Find where the given text appears and provide that cell's center as [X, Y] coordinate. 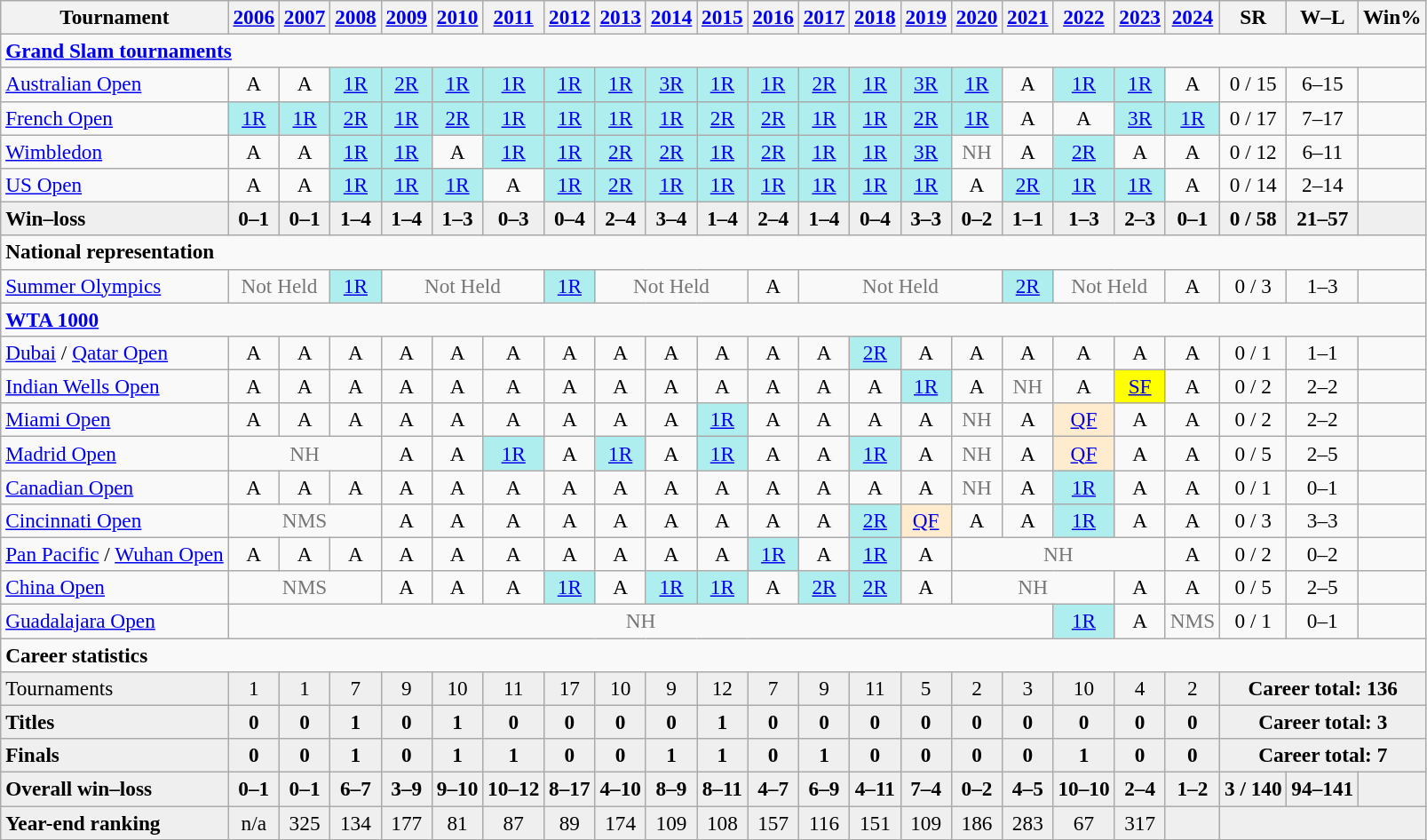
6–11 [1323, 151]
12 [723, 688]
21–57 [1323, 218]
2015 [723, 17]
186 [977, 822]
3–4 [671, 218]
4 [1140, 688]
4–5 [1028, 788]
n/a [254, 822]
0 / 14 [1254, 185]
116 [824, 822]
2012 [570, 17]
10–12 [513, 788]
Career total: 136 [1323, 688]
8–9 [671, 788]
Year-end ranking [115, 822]
2016 [773, 17]
3–9 [407, 788]
6–15 [1323, 84]
0 / 15 [1254, 84]
2018 [876, 17]
3 / 140 [1254, 788]
151 [876, 822]
10–10 [1083, 788]
2006 [254, 17]
2013 [620, 17]
177 [407, 822]
0 / 12 [1254, 151]
Guadalajara Open [115, 621]
2011 [513, 17]
SF [1140, 386]
Summer Olympics [115, 286]
Cincinnati Open [115, 520]
67 [1083, 822]
0 / 58 [1254, 218]
157 [773, 822]
Australian Open [115, 84]
Pan Pacific / Wuhan Open [115, 554]
283 [1028, 822]
Canadian Open [115, 487]
Career total: 3 [1323, 722]
Overall win–loss [115, 788]
4–7 [773, 788]
7–4 [925, 788]
2009 [407, 17]
87 [513, 822]
134 [355, 822]
WTA 1000 [714, 319]
2021 [1028, 17]
US Open [115, 185]
8–17 [570, 788]
81 [456, 822]
2008 [355, 17]
National representation [714, 252]
Grand Slam tournaments [714, 51]
0–3 [513, 218]
4–11 [876, 788]
2–3 [1140, 218]
Titles [115, 722]
17 [570, 688]
Tournament [115, 17]
2023 [1140, 17]
Indian Wells Open [115, 386]
Win–loss [115, 218]
325 [304, 822]
6–9 [824, 788]
2–14 [1323, 185]
Dubai / Qatar Open [115, 353]
Miami Open [115, 420]
2022 [1083, 17]
8–11 [723, 788]
2019 [925, 17]
108 [723, 822]
Career total: 7 [1323, 755]
Win% [1392, 17]
6–7 [355, 788]
French Open [115, 118]
Wimbledon [115, 151]
2017 [824, 17]
1–2 [1192, 788]
4–10 [620, 788]
0 / 17 [1254, 118]
Madrid Open [115, 453]
SR [1254, 17]
94–141 [1323, 788]
2014 [671, 17]
89 [570, 822]
Tournaments [115, 688]
3 [1028, 688]
2020 [977, 17]
2007 [304, 17]
7–17 [1323, 118]
174 [620, 822]
Career statistics [714, 654]
2010 [456, 17]
Finals [115, 755]
China Open [115, 588]
2024 [1192, 17]
9–10 [456, 788]
W–L [1323, 17]
5 [925, 688]
317 [1140, 822]
